Return the (X, Y) coordinate for the center point of the cell that contains the specified text.  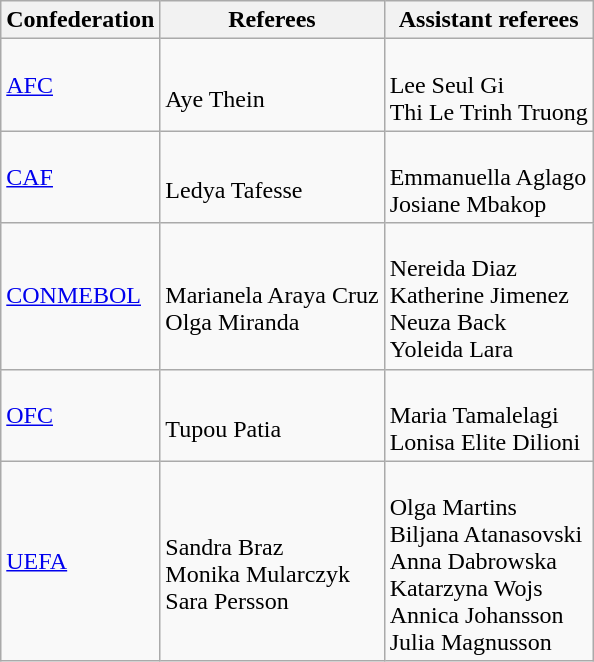
Nereida Diaz Katherine Jimenez Neuza Back Yoleida Lara (488, 296)
Olga Martins Biljana Atanasovski Anna Dabrowska Katarzyna Wojs Annica Johansson Julia Magnusson (488, 561)
OFC (80, 415)
Ledya Tafesse (272, 177)
Lee Seul Gi Thi Le Trinh Truong (488, 85)
Sandra Braz Monika Mularczyk Sara Persson (272, 561)
CONMEBOL (80, 296)
CAF (80, 177)
Emmanuella Aglago Josiane Mbakop (488, 177)
Confederation (80, 20)
Referees (272, 20)
Marianela Araya Cruz Olga Miranda (272, 296)
UEFA (80, 561)
Tupou Patia (272, 415)
Maria Tamalelagi Lonisa Elite Dilioni (488, 415)
AFC (80, 85)
Aye Thein (272, 85)
Assistant referees (488, 20)
